Search for the cell housing the specified text and yield its [X, Y] center coordinate. 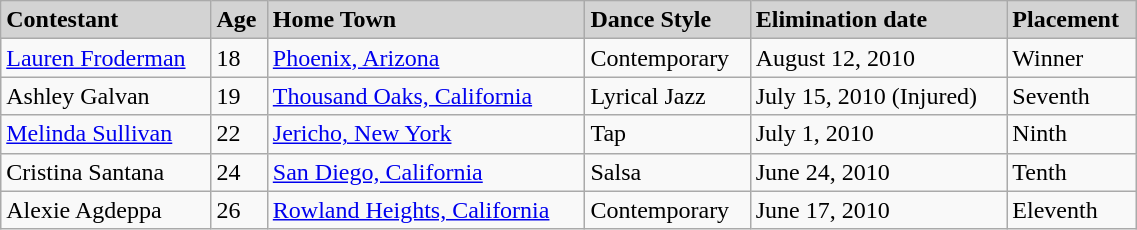
Cristina Santana [106, 172]
Eleventh [1072, 210]
July 1, 2010 [878, 134]
Thousand Oaks, California [426, 96]
Melinda Sullivan [106, 134]
18 [239, 58]
Tenth [1072, 172]
Home Town [426, 20]
Lauren Froderman [106, 58]
Lyrical Jazz [668, 96]
Salsa [668, 172]
August 12, 2010 [878, 58]
Seventh [1072, 96]
Elimination date [878, 20]
Placement [1072, 20]
Phoenix, Arizona [426, 58]
Winner [1072, 58]
July 15, 2010 (Injured) [878, 96]
26 [239, 210]
Ninth [1072, 134]
Age [239, 20]
Ashley Galvan [106, 96]
Alexie Agdeppa [106, 210]
June 17, 2010 [878, 210]
22 [239, 134]
24 [239, 172]
19 [239, 96]
Jericho, New York [426, 134]
Dance Style [668, 20]
Tap [668, 134]
Rowland Heights, California [426, 210]
San Diego, California [426, 172]
June 24, 2010 [878, 172]
Contestant [106, 20]
